Return (X, Y) of the center of cell containing provided text 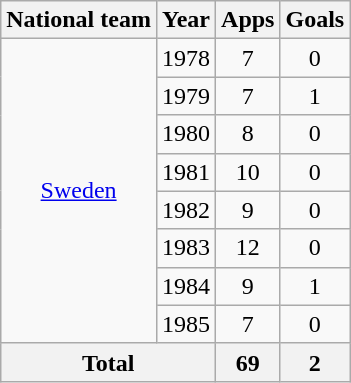
2 (315, 362)
1983 (186, 248)
1979 (186, 96)
Apps (248, 20)
8 (248, 134)
12 (248, 248)
1985 (186, 324)
1982 (186, 210)
1980 (186, 134)
1978 (186, 58)
10 (248, 172)
National team (79, 20)
Sweden (79, 191)
Year (186, 20)
Total (108, 362)
Goals (315, 20)
69 (248, 362)
1984 (186, 286)
1981 (186, 172)
